Detect which cell encompasses the target text, then output its (X, Y) center coordinate. 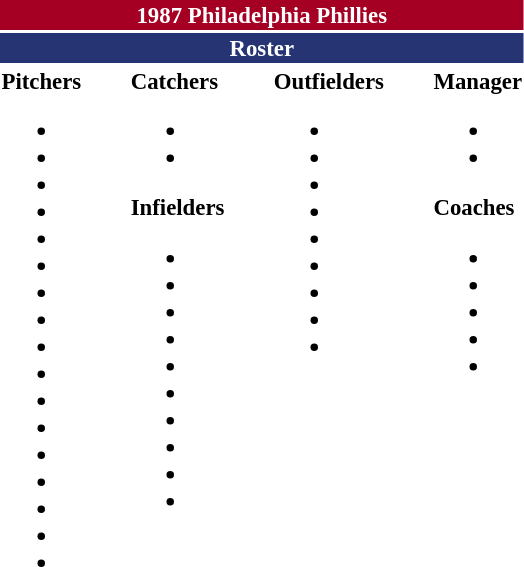
Roster (262, 48)
1987 Philadelphia Phillies (262, 15)
